For the text-containing cell, return its midpoint in (x, y) coordinate format. 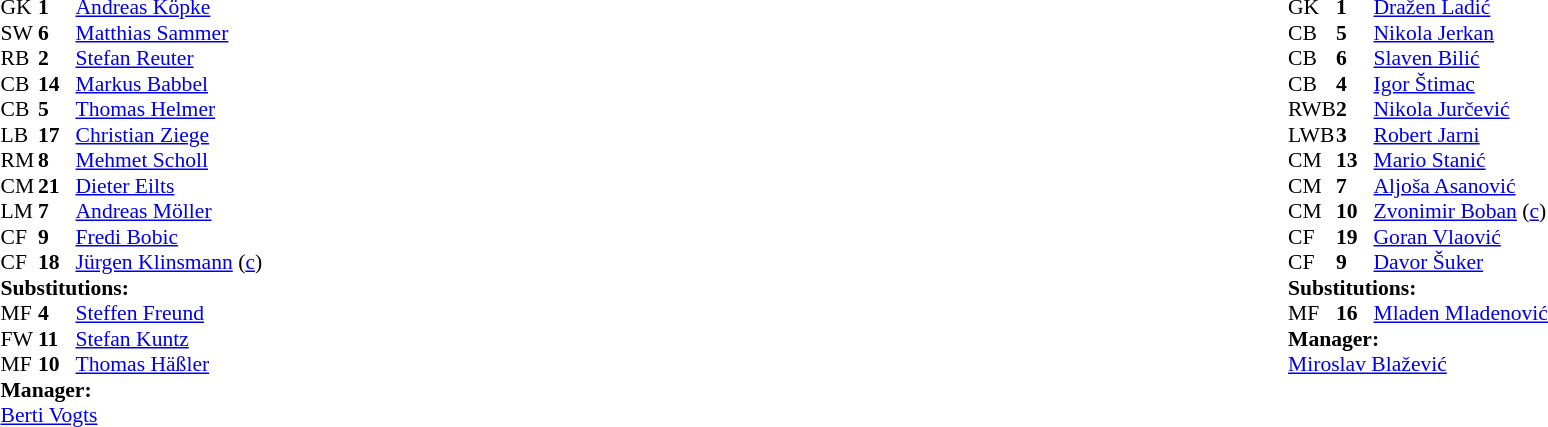
Nikola Jerkan (1461, 33)
Robert Jarni (1461, 135)
Thomas Häßler (170, 365)
FW (19, 339)
Slaven Bilić (1461, 59)
Nikola Jurčević (1461, 109)
21 (57, 186)
11 (57, 339)
8 (57, 161)
16 (1355, 313)
Goran Vlaović (1461, 237)
Matthias Sammer (170, 33)
Mehmet Scholl (170, 161)
RB (19, 59)
LWB (1312, 135)
Mladen Mladenović (1461, 313)
Christian Ziege (170, 135)
Jürgen Klinsmann (c) (170, 263)
Thomas Helmer (170, 109)
Dieter Eilts (170, 186)
Steffen Freund (170, 313)
3 (1355, 135)
17 (57, 135)
14 (57, 84)
Fredi Bobic (170, 237)
Stefan Kuntz (170, 339)
RWB (1312, 109)
LM (19, 211)
Davor Šuker (1461, 263)
Stefan Reuter (170, 59)
13 (1355, 161)
Miroslav Blažević (1418, 365)
Zvonimir Boban (c) (1461, 211)
Aljoša Asanović (1461, 186)
Igor Štimac (1461, 84)
Markus Babbel (170, 84)
Mario Stanić (1461, 161)
SW (19, 33)
18 (57, 263)
Andreas Möller (170, 211)
RM (19, 161)
19 (1355, 237)
LB (19, 135)
